Scan for the cell matching the given text and deliver its [x, y] coordinate at center. 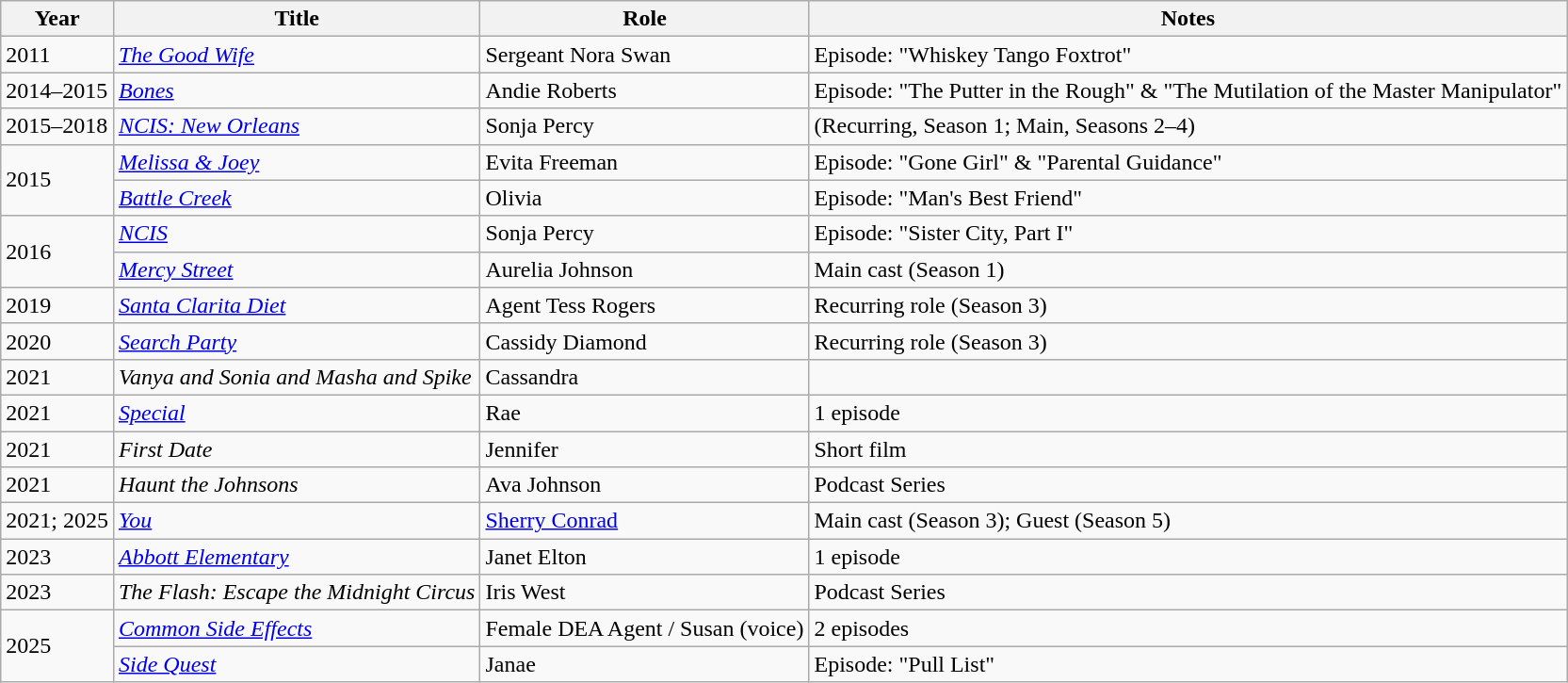
The Good Wife [296, 55]
Female DEA Agent / Susan (voice) [644, 628]
Janet Elton [644, 557]
Notes [1188, 19]
Battle Creek [296, 198]
Agent Tess Rogers [644, 305]
Rae [644, 413]
Special [296, 413]
2025 [57, 646]
2020 [57, 341]
NCIS [296, 234]
Vanya and Sonia and Masha and Spike [296, 377]
Short film [1188, 449]
Episode: "Pull List" [1188, 664]
Episode: "Man's Best Friend" [1188, 198]
Sergeant Nora Swan [644, 55]
Year [57, 19]
Jennifer [644, 449]
Iris West [644, 593]
2021; 2025 [57, 521]
Episode: "Whiskey Tango Foxtrot" [1188, 55]
2011 [57, 55]
Episode: "The Putter in the Rough" & "The Mutilation of the Master Manipulator" [1188, 90]
Bones [296, 90]
Cassandra [644, 377]
Melissa & Joey [296, 162]
First Date [296, 449]
Aurelia Johnson [644, 269]
Main cast (Season 3); Guest (Season 5) [1188, 521]
Side Quest [296, 664]
Haunt the Johnsons [296, 485]
Episode: "Gone Girl" & "Parental Guidance" [1188, 162]
Janae [644, 664]
Title [296, 19]
Cassidy Diamond [644, 341]
2019 [57, 305]
The Flash: Escape the Midnight Circus [296, 593]
Andie Roberts [644, 90]
(Recurring, Season 1; Main, Seasons 2–4) [1188, 126]
Episode: "Sister City, Part I" [1188, 234]
Sherry Conrad [644, 521]
You [296, 521]
Search Party [296, 341]
Mercy Street [296, 269]
Ava Johnson [644, 485]
2015–2018 [57, 126]
2 episodes [1188, 628]
2014–2015 [57, 90]
2016 [57, 252]
Evita Freeman [644, 162]
Olivia [644, 198]
Santa Clarita Diet [296, 305]
Abbott Elementary [296, 557]
2015 [57, 180]
Main cast (Season 1) [1188, 269]
NCIS: New Orleans [296, 126]
Common Side Effects [296, 628]
Role [644, 19]
